Pinpoint the cell where the given text exists, returning its [X, Y] midpoint coordinate. 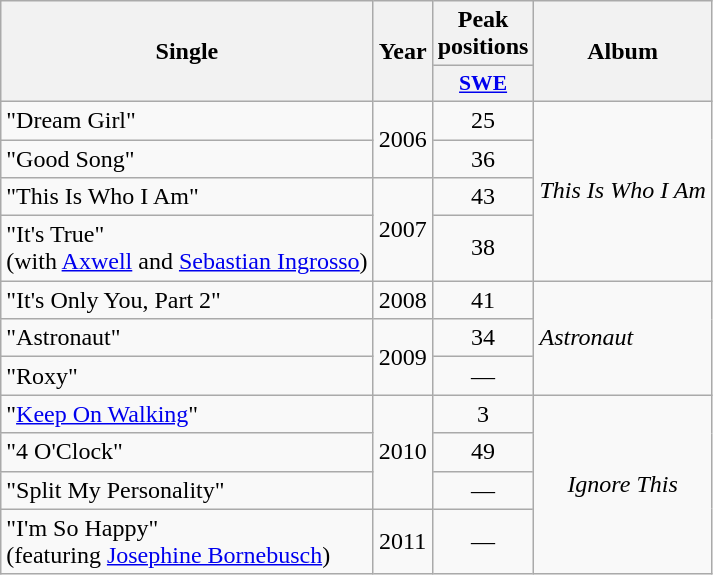
"Good Song" [187, 159]
This Is Who I Am [622, 190]
2009 [402, 357]
Album [622, 52]
2011 [402, 542]
"Astronaut" [187, 338]
"It's Only You, Part 2" [187, 300]
"Dream Girl" [187, 120]
"Roxy" [187, 376]
34 [483, 338]
38 [483, 248]
"I'm So Happy"(featuring Josephine Bornebusch) [187, 542]
Astronaut [622, 338]
Single [187, 52]
"Split My Personality" [187, 490]
49 [483, 452]
Peak positions [483, 34]
"Keep On Walking" [187, 414]
SWE [483, 84]
41 [483, 300]
3 [483, 414]
"4 O'Clock" [187, 452]
2007 [402, 230]
2008 [402, 300]
36 [483, 159]
Year [402, 52]
"It's True" (with Axwell and Sebastian Ingrosso) [187, 248]
2010 [402, 452]
Ignore This [622, 484]
43 [483, 197]
25 [483, 120]
2006 [402, 139]
"This Is Who I Am" [187, 197]
